Provide the (x, y) coordinate of the cell's center where the given text is located.  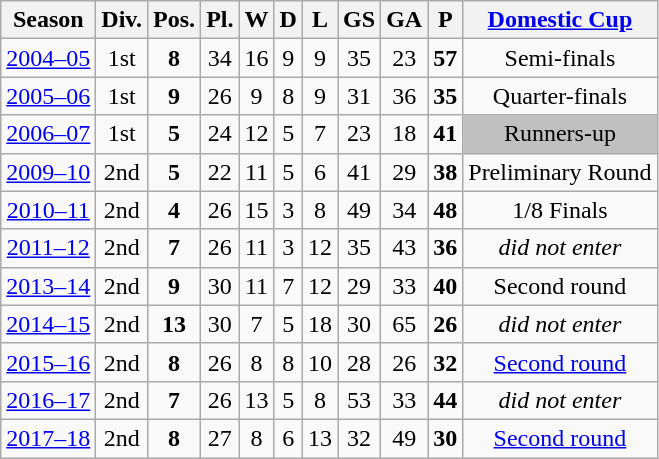
43 (404, 248)
16 (256, 58)
10 (320, 362)
Div. (122, 20)
2009–10 (48, 172)
2010–11 (48, 210)
15 (256, 210)
4 (174, 210)
Season (48, 20)
65 (404, 324)
2015–16 (48, 362)
Pos. (174, 20)
GS (360, 20)
44 (446, 400)
D (288, 20)
Semi-finals (560, 58)
1/8 Finals (560, 210)
P (446, 20)
57 (446, 58)
24 (220, 134)
27 (220, 438)
GA (404, 20)
Quarter-finals (560, 96)
2014–15 (48, 324)
48 (446, 210)
2005–06 (48, 96)
28 (360, 362)
2011–12 (48, 248)
2013–14 (48, 286)
Domestic Cup (560, 20)
2006–07 (48, 134)
53 (360, 400)
L (320, 20)
2004–05 (48, 58)
Preliminary Round (560, 172)
Runners-up (560, 134)
W (256, 20)
2017–18 (48, 438)
38 (446, 172)
31 (360, 96)
Pl. (220, 20)
22 (220, 172)
40 (446, 286)
2016–17 (48, 400)
